Find where the given text appears and provide that cell's center as (x, y) coordinate. 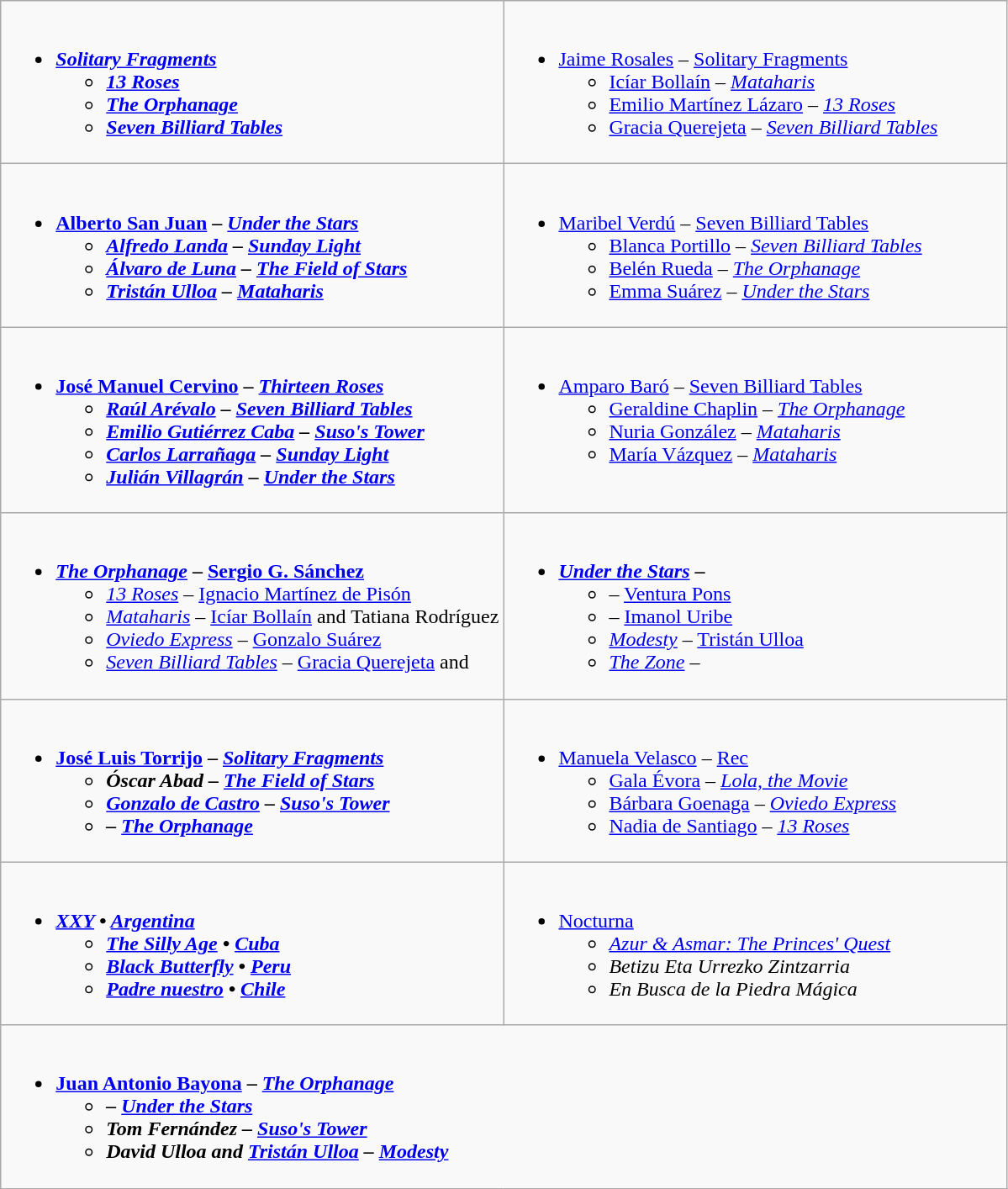
XXY • ArgentinaThe Silly Age • CubaBlack Butterfly • PeruPadre nuestro • Chile (252, 943)
Maribel Verdú – Seven Billiard TablesBlanca Portillo – Seven Billiard TablesBelén Rueda – The OrphanageEmma Suárez – Under the Stars (755, 246)
José Luis Torrijo – Solitary FragmentsÓscar Abad – The Field of StarsGonzalo de Castro – Suso's Tower– The Orphanage (252, 780)
Solitary Fragments13 RosesThe OrphanageSeven Billiard Tables (252, 82)
Amparo Baró – Seven Billiard TablesGeraldine Chaplin – The OrphanageNuria González – MataharisMaría Vázquez – Mataharis (755, 420)
Manuela Velasco – RecGala Évora – Lola, the MovieBárbara Goenaga – Oviedo ExpressNadia de Santiago – 13 Roses (755, 780)
Juan Antonio Bayona – The Orphanage – Under the StarsTom Fernández – Suso's TowerDavid Ulloa and Tristán Ulloa – Modesty (504, 1107)
NocturnaAzur & Asmar: The Princes' QuestBetizu Eta Urrezko ZintzarriaEn Busca de la Piedra Mágica (755, 943)
Jaime Rosales – Solitary FragmentsIcíar Bollaín – MataharisEmilio Martínez Lázaro – 13 RosesGracia Querejeta – Seven Billiard Tables (755, 82)
Under the Stars – – Ventura Pons – Imanol UribeModesty – Tristán UlloaThe Zone – (755, 605)
Alberto San Juan – Under the StarsAlfredo Landa – Sunday LightÁlvaro de Luna – The Field of StarsTristán Ulloa – Mataharis (252, 246)
